Return the (x, y) coordinate for the center point of the cell that contains the specified text.  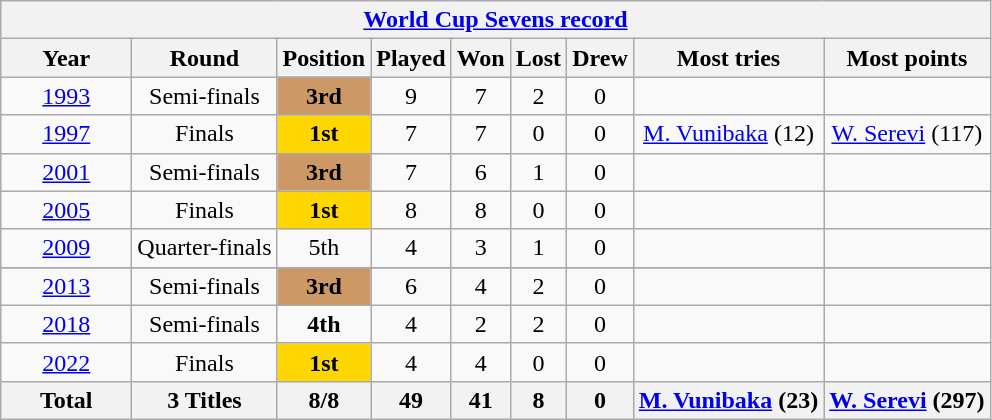
M. Vunibaka (23) (728, 400)
1993 (66, 96)
W. Serevi (117) (907, 134)
Drew (600, 58)
5th (324, 248)
2022 (66, 362)
Won (480, 58)
Played (411, 58)
Most tries (728, 58)
2013 (66, 286)
9 (411, 96)
W. Serevi (297) (907, 400)
World Cup Sevens record (496, 20)
4th (324, 324)
3 Titles (204, 400)
2001 (66, 172)
49 (411, 400)
Round (204, 58)
Lost (538, 58)
Position (324, 58)
M. Vunibaka (12) (728, 134)
Total (66, 400)
8/8 (324, 400)
Most points (907, 58)
Year (66, 58)
2009 (66, 248)
Quarter-finals (204, 248)
41 (480, 400)
2005 (66, 210)
1997 (66, 134)
2018 (66, 324)
3 (480, 248)
